Extract the [X, Y] coordinate from the center of the cell holding the provided text.  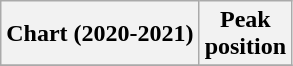
Peak position [245, 34]
Chart (2020-2021) [100, 34]
